Determine the [X, Y] coordinate at the center of the cell enclosing the given text.  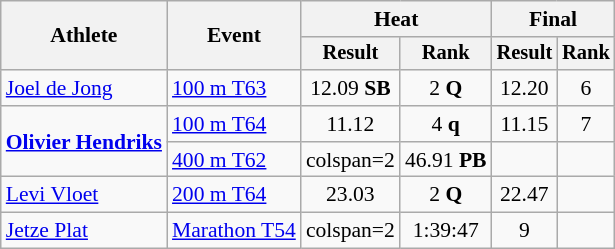
Jetze Plat [84, 231]
4 q [446, 124]
200 m T64 [234, 195]
9 [525, 231]
1:39:47 [446, 231]
11.15 [525, 124]
Athlete [84, 36]
100 m T64 [234, 124]
400 m T62 [234, 160]
Final [554, 19]
12.20 [525, 88]
100 m T63 [234, 88]
7 [586, 124]
Levi Vloet [84, 195]
Joel de Jong [84, 88]
46.91 PB [446, 160]
Event [234, 36]
22.47 [525, 195]
Olivier Hendriks [84, 142]
11.12 [350, 124]
6 [586, 88]
12.09 SB [350, 88]
Heat [396, 19]
23.03 [350, 195]
Marathon T54 [234, 231]
